Provide the (x, y) coordinate of the cell's center where the given text is located.  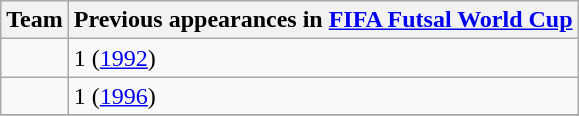
1 (1996) (323, 96)
Previous appearances in FIFA Futsal World Cup (323, 20)
Team (35, 20)
1 (1992) (323, 58)
